From the cell containing the given text, extract its center point as [x, y] coordinate. 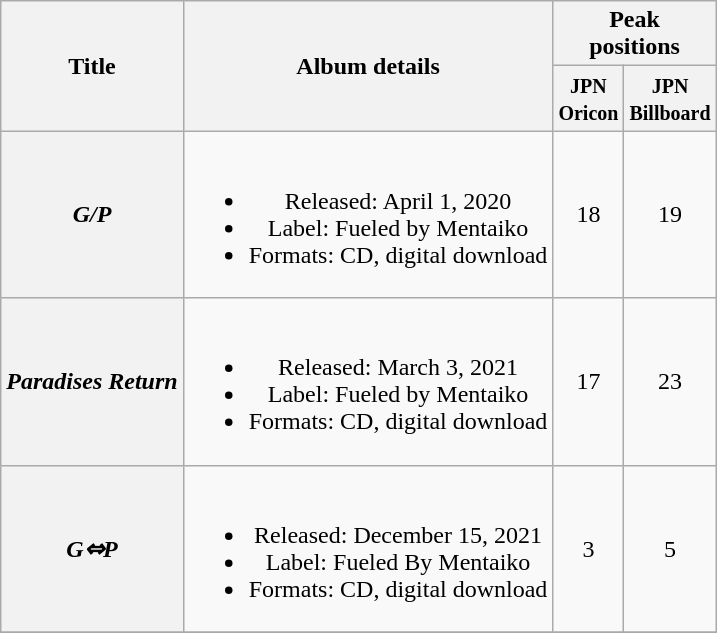
G⇔P [92, 548]
JPNBillboard [670, 98]
Released: March 3, 2021Label: Fueled by MentaikoFormats: CD, digital download [368, 382]
Released: April 1, 2020Label: Fueled by MentaikoFormats: CD, digital download [368, 214]
G/P [92, 214]
Album details [368, 66]
JPNOricon [588, 98]
23 [670, 382]
5 [670, 548]
19 [670, 214]
Title [92, 66]
Peak positions [634, 34]
Paradises Return [92, 382]
17 [588, 382]
Released: December 15, 2021Label: Fueled By MentaikoFormats: CD, digital download [368, 548]
18 [588, 214]
3 [588, 548]
